Detect which cell encompasses the target text, then output its (X, Y) center coordinate. 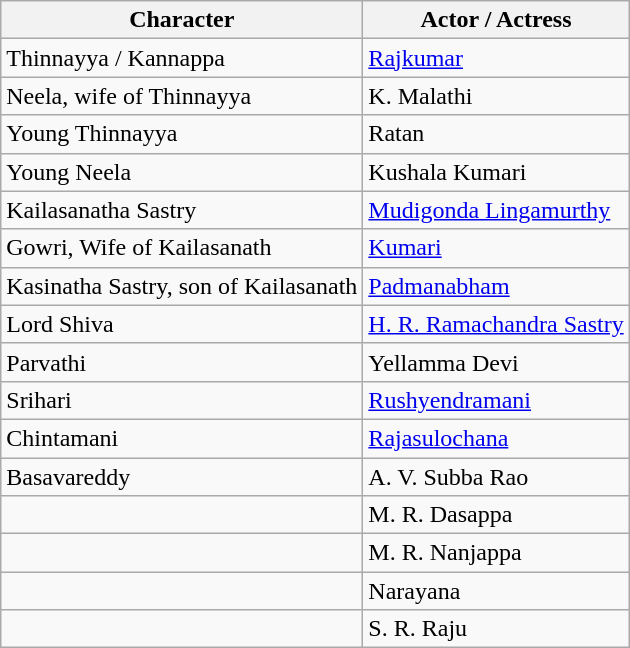
Rajkumar (496, 58)
Lord Shiva (182, 324)
Padmanabham (496, 286)
Chintamani (182, 438)
Neela, wife of Thinnayya (182, 96)
Yellamma Devi (496, 362)
S. R. Raju (496, 629)
M. R. Dasappa (496, 515)
Young Neela (182, 172)
Character (182, 20)
K. Malathi (496, 96)
Thinnayya / Kannappa (182, 58)
Rushyendramani (496, 400)
Young Thinnayya (182, 134)
Parvathi (182, 362)
Kailasanatha Sastry (182, 210)
A. V. Subba Rao (496, 477)
M. R. Nanjappa (496, 553)
Mudigonda Lingamurthy (496, 210)
Actor / Actress (496, 20)
Narayana (496, 591)
Basavareddy (182, 477)
Kumari (496, 248)
Gowri, Wife of Kailasanath (182, 248)
Kushala Kumari (496, 172)
Rajasulochana (496, 438)
Ratan (496, 134)
H. R. Ramachandra Sastry (496, 324)
Srihari (182, 400)
Kasinatha Sastry, son of Kailasanath (182, 286)
